Detect which cell encompasses the target text, then output its [X, Y] center coordinate. 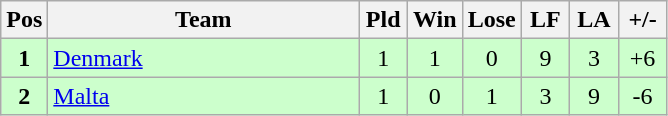
LF [546, 20]
Lose [492, 20]
2 [24, 96]
+6 [642, 58]
Denmark [204, 58]
Pld [384, 20]
LA [594, 20]
Win [434, 20]
Pos [24, 20]
-6 [642, 96]
Malta [204, 96]
+/- [642, 20]
Team [204, 20]
